Determine the (X, Y) coordinate at the center of the cell enclosing the given text.  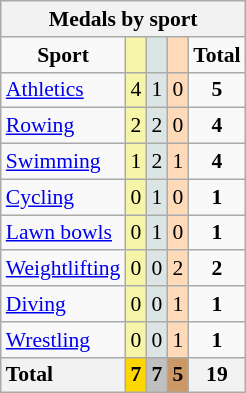
Athletics (64, 90)
Weightlifting (64, 269)
Sport (64, 55)
Cycling (64, 197)
Wrestling (64, 340)
Medals by sport (124, 19)
Rowing (64, 126)
Lawn bowls (64, 233)
19 (216, 375)
Diving (64, 304)
Swimming (64, 162)
